Return the [X, Y] coordinate for the center point of the cell that contains the specified text.  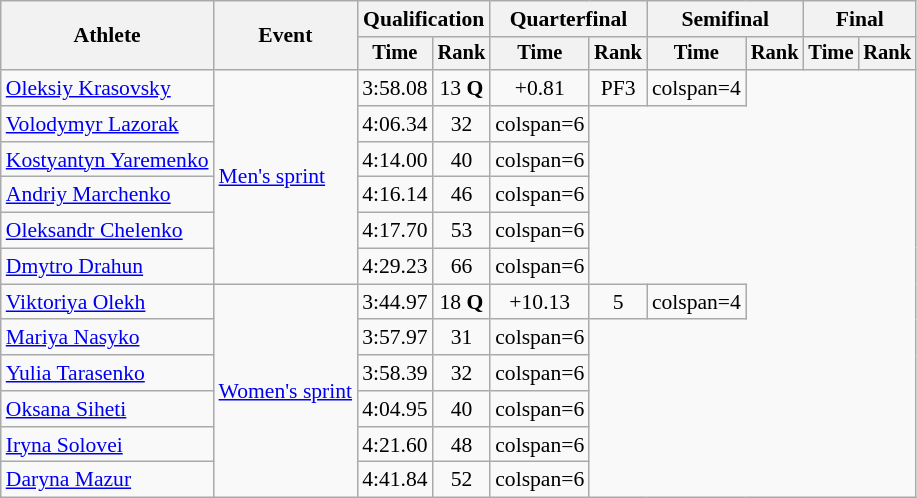
Daryna Mazur [108, 480]
Viktoriya Olekh [108, 302]
Athlete [108, 36]
PF3 [618, 88]
46 [462, 195]
Qualification [424, 19]
Dmytro Drahun [108, 267]
Oksana Siheti [108, 409]
4:16.14 [394, 195]
4:06.34 [394, 124]
4:41.84 [394, 480]
Mariya Nasyko [108, 338]
Quarterfinal [568, 19]
52 [462, 480]
+0.81 [540, 88]
Men's sprint [286, 177]
Women's sprint [286, 391]
Andriy Marchenko [108, 195]
4:04.95 [394, 409]
Yulia Tarasenko [108, 373]
18 Q [462, 302]
4:21.60 [394, 445]
66 [462, 267]
+10.13 [540, 302]
Volodymyr Lazorak [108, 124]
48 [462, 445]
3:44.97 [394, 302]
Semifinal [726, 19]
Oleksiy Krasovsky [108, 88]
Event [286, 36]
5 [618, 302]
4:29.23 [394, 267]
13 Q [462, 88]
Iryna Solovei [108, 445]
53 [462, 231]
Oleksandr Chelenko [108, 231]
4:17.70 [394, 231]
3:58.08 [394, 88]
Kostyantyn Yaremenko [108, 160]
31 [462, 338]
3:57.97 [394, 338]
3:58.39 [394, 373]
4:14.00 [394, 160]
Final [859, 19]
